Pinpoint the cell where the given text exists, returning its (x, y) midpoint coordinate. 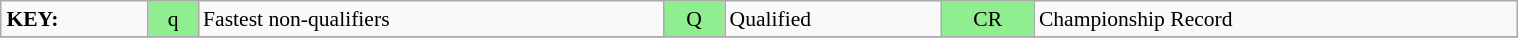
KEY: (74, 19)
q (173, 19)
Q (694, 19)
Fastest non-qualifiers (431, 19)
CR (988, 19)
Qualified (834, 19)
Championship Record (1276, 19)
